Pinpoint the cell where the given text exists, returning its (X, Y) midpoint coordinate. 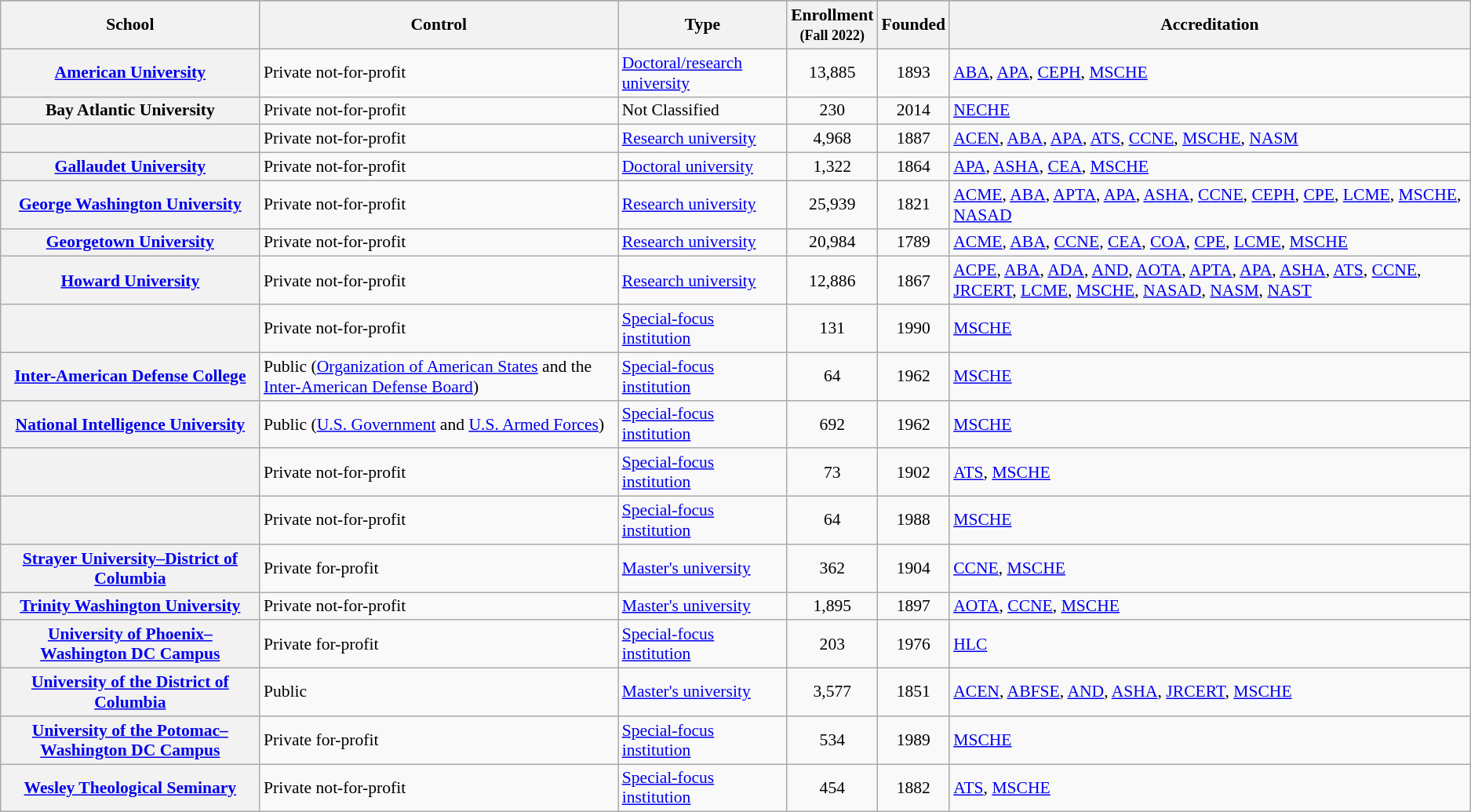
ACME, ABA, APTA, APA, ASHA, CCNE, CEPH, CPE, LCME, MSCHE, NASAD (1210, 204)
13,885 (832, 72)
George Washington University (130, 204)
1893 (913, 72)
Public (439, 692)
University of the Potomac–Washington DC Campus (130, 741)
203 (832, 645)
534 (832, 741)
Trinity Washington University (130, 606)
Type (703, 25)
1989 (913, 741)
Founded (913, 25)
73 (832, 472)
Public (U.S. Government and U.S. Armed Forces) (439, 424)
25,939 (832, 204)
Accreditation (1210, 25)
230 (832, 111)
Doctoral/research university (703, 72)
Gallaudet University (130, 167)
1897 (913, 606)
Public (Organization of American States and the Inter-American Defense Board) (439, 377)
School (130, 25)
1,895 (832, 606)
Inter-American Defense College (130, 377)
3,577 (832, 692)
AOTA, CCNE, MSCHE (1210, 606)
1789 (913, 242)
NECHE (1210, 111)
4,968 (832, 139)
1887 (913, 139)
University of the District of Columbia (130, 692)
Bay Atlantic University (130, 111)
1988 (913, 521)
1904 (913, 568)
Doctoral university (703, 167)
20,984 (832, 242)
ACPE, ABA, ADA, AND, AOTA, APTA, APA, ASHA, ATS, CCNE, JRCERT, LCME, MSCHE, NASAD, NASM, NAST (1210, 281)
1867 (913, 281)
ABA, APA, CEPH, MSCHE (1210, 72)
CCNE, MSCHE (1210, 568)
American University (130, 72)
Control (439, 25)
1864 (913, 167)
ACME, ABA, CCNE, CEA, COA, CPE, LCME, MSCHE (1210, 242)
Enrollment(Fall 2022) (832, 25)
2014 (913, 111)
ACEN, ABFSE, AND, ASHA, JRCERT, MSCHE (1210, 692)
Howard University (130, 281)
1902 (913, 472)
692 (832, 424)
1851 (913, 692)
362 (832, 568)
1821 (913, 204)
1,322 (832, 167)
1976 (913, 645)
12,886 (832, 281)
454 (832, 788)
ACEN, ABA, APA, ATS, CCNE, MSCHE, NASM (1210, 139)
HLC (1210, 645)
Georgetown University (130, 242)
APA, ASHA, CEA, MSCHE (1210, 167)
National Intelligence University (130, 424)
University of Phoenix–Washington DC Campus (130, 645)
Wesley Theological Seminary (130, 788)
1990 (913, 328)
131 (832, 328)
Strayer University–District of Columbia (130, 568)
Not Classified (703, 111)
1882 (913, 788)
